Find where the given text appears and provide that cell's center as [x, y] coordinate. 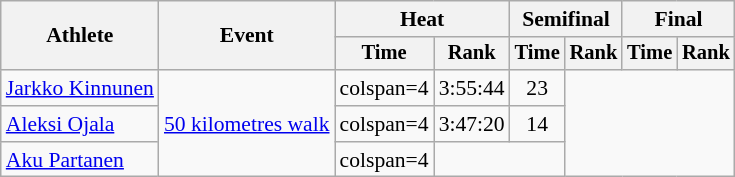
50 kilometres walk [247, 124]
3:55:44 [472, 88]
Heat [422, 19]
Final [678, 19]
Jarkko Kinnunen [80, 88]
Semifinal [566, 19]
3:47:20 [472, 124]
Athlete [80, 36]
Aleksi Ojala [80, 124]
14 [538, 124]
Event [247, 36]
23 [538, 88]
